Return the (x, y) coordinate for the center point of the cell that contains the specified text.  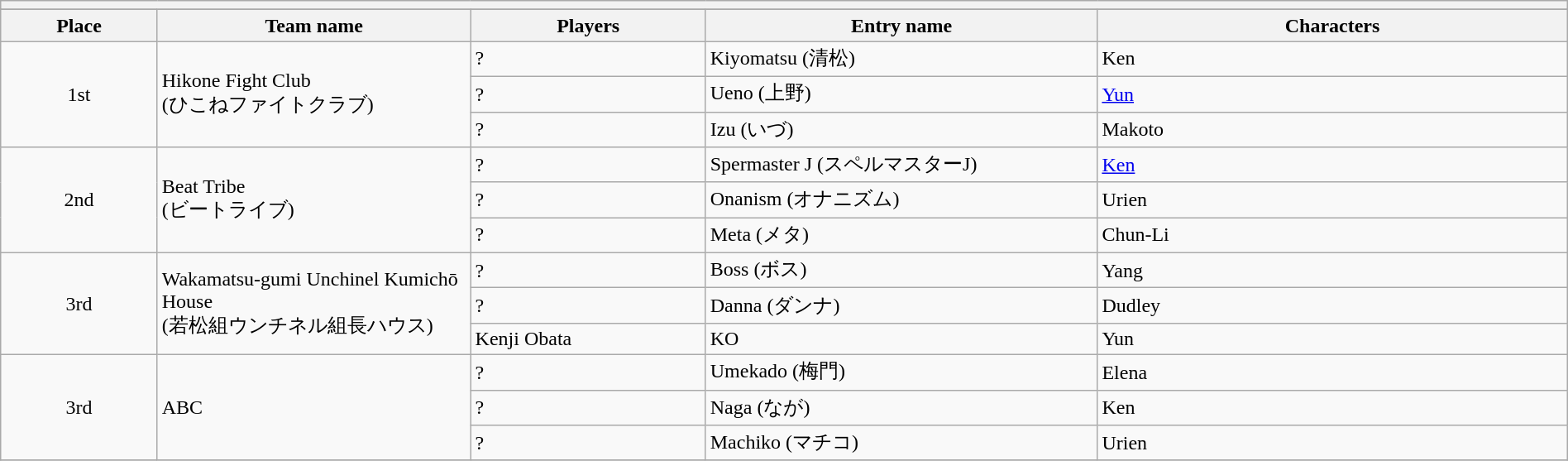
KO (901, 339)
Spermaster J (スペルマスターJ) (901, 166)
Meta (メタ) (901, 235)
Boss (ボス) (901, 270)
Makoto (1332, 129)
Team name (314, 26)
2nd (79, 200)
Yang (1332, 270)
Beat Tribe(ビートライブ) (314, 200)
Machiko (マチコ) (901, 444)
Elena (1332, 372)
Dudley (1332, 306)
Entry name (901, 26)
Onanism (オナニズム) (901, 200)
1st (79, 94)
Hikone Fight Club(ひこねファイトクラブ) (314, 94)
ABC (314, 407)
Ueno (上野) (901, 94)
Place (79, 26)
Players (588, 26)
Umekado (梅門) (901, 372)
Chun-Li (1332, 235)
Characters (1332, 26)
Kiyomatsu (清松) (901, 60)
Danna (ダンナ) (901, 306)
Naga (なが) (901, 407)
Kenji Obata (588, 339)
Izu (いづ) (901, 129)
Wakamatsu-gumi Unchinel Kumichō House(若松組ウンチネル組長ハウス) (314, 303)
